For the text-containing cell, return its midpoint in (x, y) coordinate format. 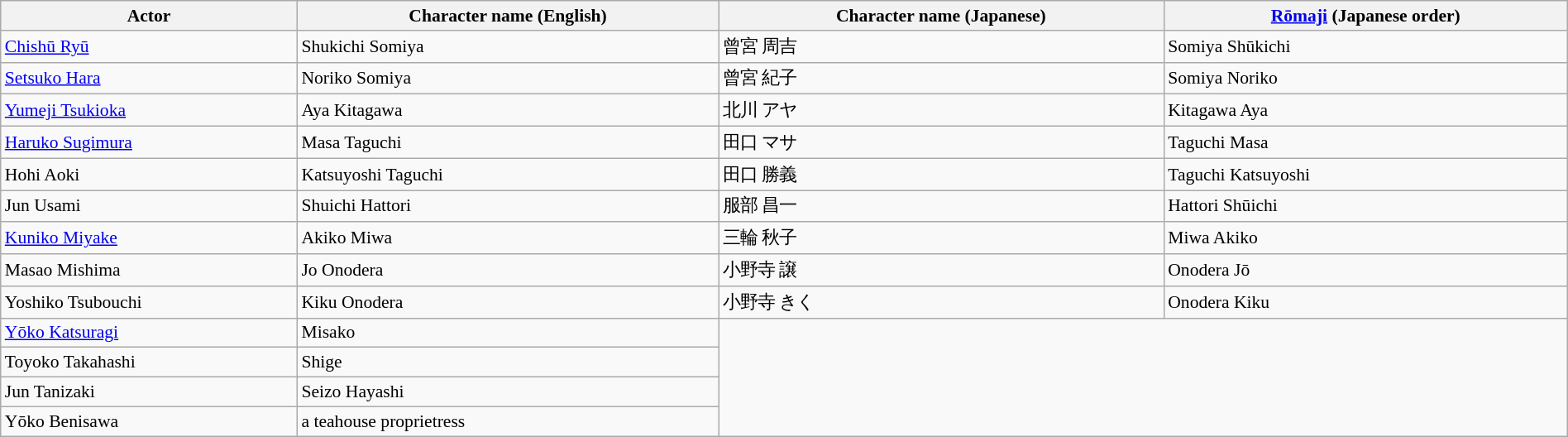
三輪 秋子 (941, 238)
Rōmaji (Japanese order) (1365, 16)
Kitagawa Aya (1365, 111)
北川 アヤ (941, 111)
Yōko Benisawa (149, 421)
Jun Tanizaki (149, 391)
曾宮 紀子 (941, 78)
Haruko Sugimura (149, 142)
Yoshiko Tsubouchi (149, 301)
Jo Onodera (508, 270)
曾宮 周吉 (941, 46)
Toyoko Takahashi (149, 363)
小野寺 譲 (941, 270)
Taguchi Masa (1365, 142)
田口 マサ (941, 142)
Shuichi Hattori (508, 207)
Aya Kitagawa (508, 111)
小野寺 きく (941, 301)
Katsuyoshi Taguchi (508, 174)
Actor (149, 16)
Character name (English) (508, 16)
Shukichi Somiya (508, 46)
Seizo Hayashi (508, 391)
Somiya Shūkichi (1365, 46)
Yumeji Tsukioka (149, 111)
Kuniko Miyake (149, 238)
Jun Usami (149, 207)
Shige (508, 363)
Setsuko Hara (149, 78)
Chishū Ryū (149, 46)
服部 昌一 (941, 207)
Onodera Jō (1365, 270)
Akiko Miwa (508, 238)
田口 勝義 (941, 174)
Kiku Onodera (508, 301)
Onodera Kiku (1365, 301)
Noriko Somiya (508, 78)
Yōko Katsuragi (149, 333)
a teahouse proprietress (508, 421)
Hattori Shūichi (1365, 207)
Somiya Noriko (1365, 78)
Miwa Akiko (1365, 238)
Misako (508, 333)
Character name (Japanese) (941, 16)
Masao Mishima (149, 270)
Taguchi Katsuyoshi (1365, 174)
Masa Taguchi (508, 142)
Hohi Aoki (149, 174)
